Provide the [x, y] coordinate of the cell's center where the given text is located.  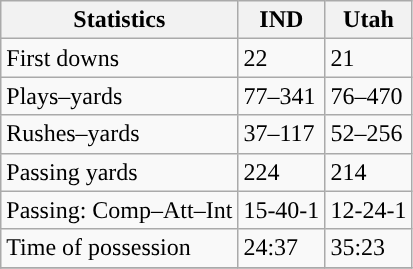
Rushes–yards [120, 134]
Passing yards [120, 172]
Utah [368, 20]
77–341 [282, 96]
52–256 [368, 134]
224 [282, 172]
22 [282, 58]
IND [282, 20]
Passing: Comp–Att–Int [120, 210]
Statistics [120, 20]
76–470 [368, 96]
214 [368, 172]
24:37 [282, 248]
12-24-1 [368, 210]
Time of possession [120, 248]
37–117 [282, 134]
21 [368, 58]
35:23 [368, 248]
Plays–yards [120, 96]
First downs [120, 58]
15-40-1 [282, 210]
